For the text-containing cell, return its midpoint in [x, y] coordinate format. 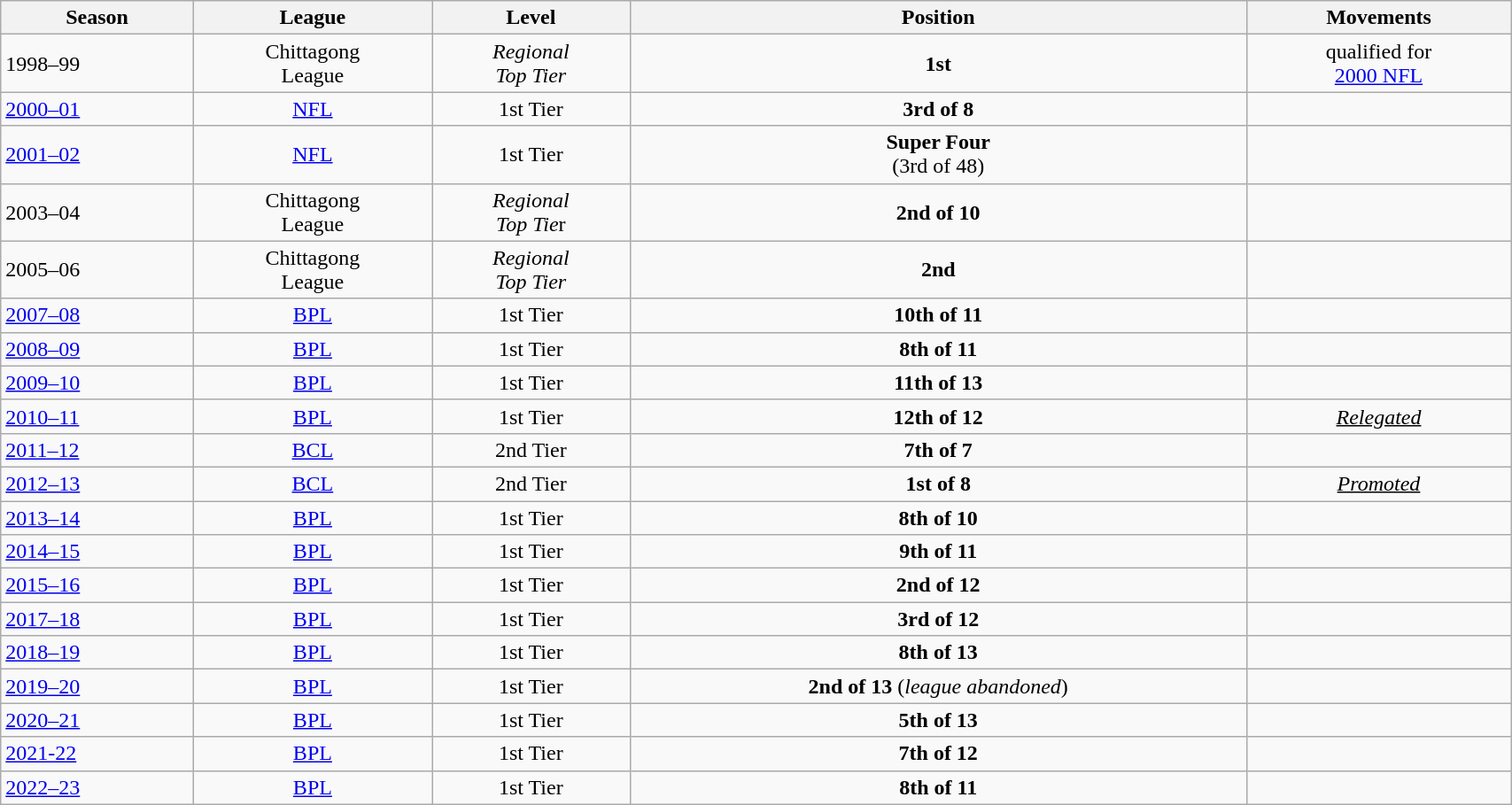
Promoted [1378, 484]
2014–15 [97, 552]
2008–09 [97, 349]
2010–11 [97, 416]
2017–18 [97, 619]
8th of 10 [938, 518]
2001–02 [97, 154]
Season [97, 18]
League [312, 18]
3rd of 8 [938, 109]
1998–99 [97, 64]
1st of 8 [938, 484]
2009–10 [97, 383]
Level [531, 18]
10th of 11 [938, 315]
Super Four(3rd of 48) [938, 154]
2022–23 [97, 787]
2020–21 [97, 720]
11th of 13 [938, 383]
2nd [938, 269]
2021-22 [97, 754]
2013–14 [97, 518]
2005–06 [97, 269]
2011–12 [97, 450]
9th of 11 [938, 552]
2015–16 [97, 585]
2019–20 [97, 686]
5th of 13 [938, 720]
qualified for2000 NFL [1378, 64]
2nd of 10 [938, 213]
1st [938, 64]
2000–01 [97, 109]
2003–04 [97, 213]
3rd of 12 [938, 619]
Position [938, 18]
7th of 7 [938, 450]
7th of 12 [938, 754]
2018–19 [97, 653]
2012–13 [97, 484]
Relegated [1378, 416]
Movements [1378, 18]
2nd of 13 (league abandoned) [938, 686]
8th of 13 [938, 653]
12th of 12 [938, 416]
2nd of 12 [938, 585]
2007–08 [97, 315]
